Capture the cell that displays the provided text and extract its (x, y) central coordinate. 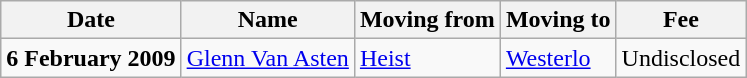
Heist (427, 58)
Moving from (427, 20)
Glenn Van Asten (268, 58)
Moving to (558, 20)
Date (91, 20)
Westerlo (558, 58)
Name (268, 20)
Fee (681, 20)
Undisclosed (681, 58)
6 February 2009 (91, 58)
